Locate the cell with the specified text and output its [x, y] center coordinate. 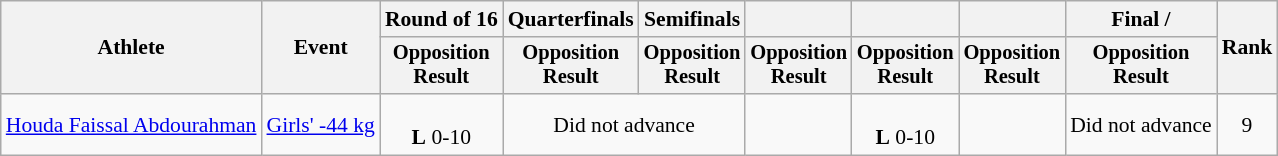
Houda Faissal Abdourahman [132, 124]
Final / [1141, 19]
Event [320, 48]
Athlete [132, 48]
Round of 16 [442, 19]
Semifinals [692, 19]
Quarterfinals [571, 19]
Girls' -44 kg [320, 124]
9 [1248, 124]
Rank [1248, 48]
